Determine the [x, y] coordinate at the center of the cell enclosing the given text.  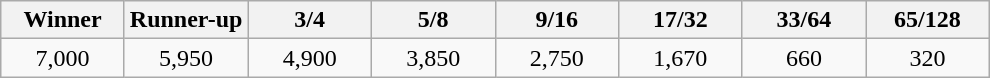
3/4 [310, 20]
1,670 [681, 58]
3,850 [433, 58]
660 [804, 58]
Runner-up [186, 20]
320 [928, 58]
2,750 [557, 58]
65/128 [928, 20]
4,900 [310, 58]
5/8 [433, 20]
9/16 [557, 20]
33/64 [804, 20]
5,950 [186, 58]
7,000 [63, 58]
17/32 [681, 20]
Winner [63, 20]
